Search for the cell housing the specified text and yield its (X, Y) center coordinate. 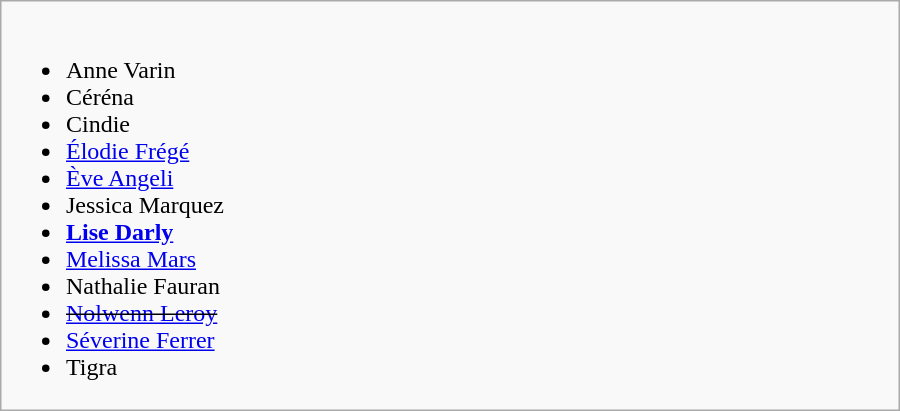
Anne VarinCérénaCindieÉlodie FrégéÈve AngeliJessica MarquezLise DarlyMelissa MarsNathalie FauranNolwenn LeroySéverine FerrerTigra (450, 206)
